For the text-containing cell, return its midpoint in [x, y] coordinate format. 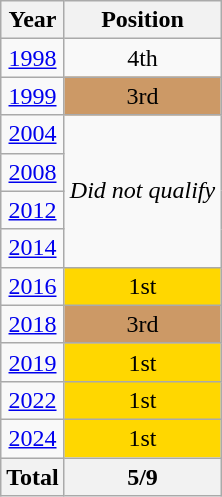
Did not qualify [142, 191]
5/9 [142, 477]
Total [33, 477]
2004 [33, 134]
2022 [33, 400]
2018 [33, 324]
2012 [33, 210]
4th [142, 58]
Year [33, 20]
1998 [33, 58]
2019 [33, 362]
2008 [33, 172]
Position [142, 20]
1999 [33, 96]
2014 [33, 248]
2024 [33, 438]
2016 [33, 286]
